Scan for the cell matching the given text and deliver its (X, Y) coordinate at center. 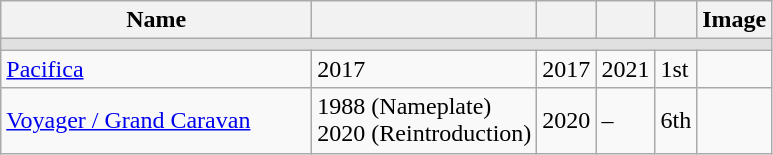
2020 (566, 120)
1988 (Nameplate)2020 (Reintroduction) (424, 120)
2021 (626, 69)
– (626, 120)
1st (676, 69)
6th (676, 120)
Name (156, 20)
Image (734, 20)
Pacifica (156, 69)
Voyager / Grand Caravan (156, 120)
